Identify which cell holds the provided text, then report its [x, y] central coordinate. 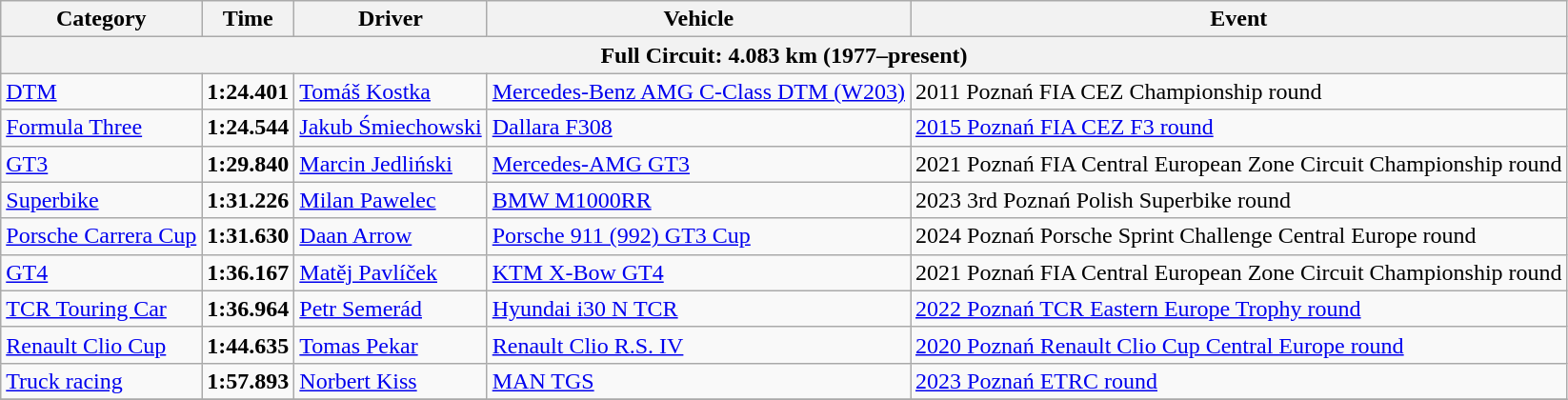
2020 Poznań Renault Clio Cup Central Europe round [1239, 345]
Renault Clio R.S. IV [698, 345]
Driver [391, 19]
2023 3rd Poznań Polish Superbike round [1239, 200]
Dallara F308 [698, 128]
1:24.544 [248, 128]
Truck racing [101, 381]
Category [101, 19]
2011 Poznań FIA CEZ Championship round [1239, 91]
Porsche Carrera Cup [101, 236]
1:36.964 [248, 309]
Jakub Śmiechowski [391, 128]
Full Circuit: 4.083 km (1977–present) [784, 55]
1:31.630 [248, 236]
Mercedes-Benz AMG C-Class DTM (W203) [698, 91]
1:57.893 [248, 381]
2015 Poznań FIA CEZ F3 round [1239, 128]
1:36.167 [248, 272]
2022 Poznań TCR Eastern Europe Trophy round [1239, 309]
Mercedes-AMG GT3 [698, 164]
BMW M1000RR [698, 200]
Petr Semerád [391, 309]
Event [1239, 19]
Superbike [101, 200]
DTM [101, 91]
Tomáš Kostka [391, 91]
Tomas Pekar [391, 345]
Vehicle [698, 19]
1:29.840 [248, 164]
MAN TGS [698, 381]
2023 Poznań ETRC round [1239, 381]
GT4 [101, 272]
Renault Clio Cup [101, 345]
1:31.226 [248, 200]
KTM X-Bow GT4 [698, 272]
Norbert Kiss [391, 381]
TCR Touring Car [101, 309]
Milan Pawelec [391, 200]
Porsche 911 (992) GT3 Cup [698, 236]
Time [248, 19]
Formula Three [101, 128]
Daan Arrow [391, 236]
Marcin Jedliński [391, 164]
1:24.401 [248, 91]
Hyundai i30 N TCR [698, 309]
1:44.635 [248, 345]
GT3 [101, 164]
Matěj Pavlíček [391, 272]
2024 Poznań Porsche Sprint Challenge Central Europe round [1239, 236]
